For the text-containing cell, return its midpoint in [x, y] coordinate format. 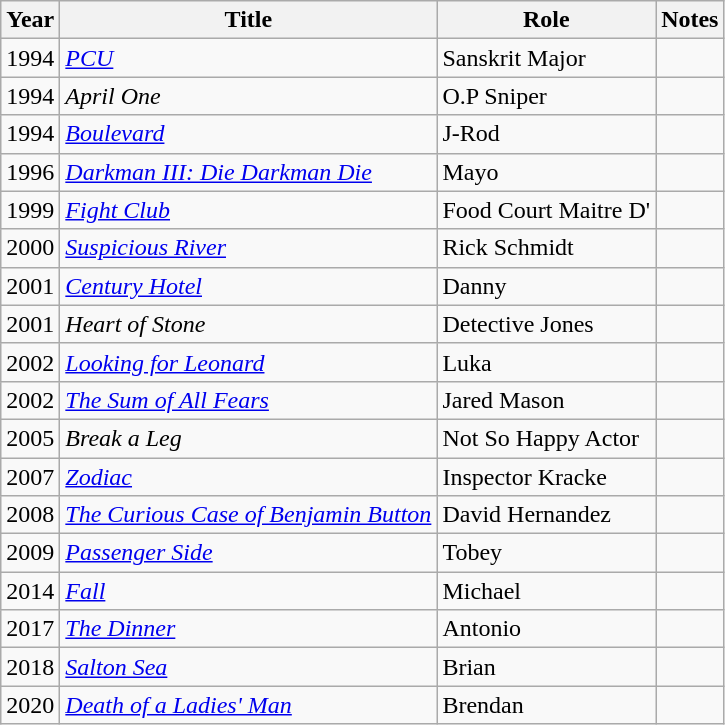
Detective Jones [546, 324]
Zodiac [248, 477]
Boulevard [248, 134]
Darkman III: Die Darkman Die [248, 172]
Mayo [546, 172]
Sanskrit Major [546, 58]
Fight Club [248, 210]
Danny [546, 286]
2018 [30, 667]
Title [248, 20]
Inspector Kracke [546, 477]
Notes [690, 20]
2008 [30, 515]
2005 [30, 438]
Role [546, 20]
Food Court Maitre D' [546, 210]
O.P Sniper [546, 96]
Antonio [546, 629]
Suspicious River [248, 248]
Brendan [546, 705]
Michael [546, 591]
Salton Sea [248, 667]
The Sum of All Fears [248, 400]
Year [30, 20]
J-Rod [546, 134]
The Curious Case of Benjamin Button [248, 515]
Not So Happy Actor [546, 438]
Passenger Side [248, 553]
Fall [248, 591]
1996 [30, 172]
David Hernandez [546, 515]
2000 [30, 248]
Looking for Leonard [248, 362]
2014 [30, 591]
PCU [248, 58]
2020 [30, 705]
Tobey [546, 553]
The Dinner [248, 629]
2007 [30, 477]
Luka [546, 362]
Rick Schmidt [546, 248]
Heart of Stone [248, 324]
April One [248, 96]
Century Hotel [248, 286]
Break a Leg [248, 438]
2017 [30, 629]
Death of a Ladies' Man [248, 705]
Brian [546, 667]
1999 [30, 210]
Jared Mason [546, 400]
2009 [30, 553]
